Output the (X, Y) coordinate of the center of the cell containing the given text.  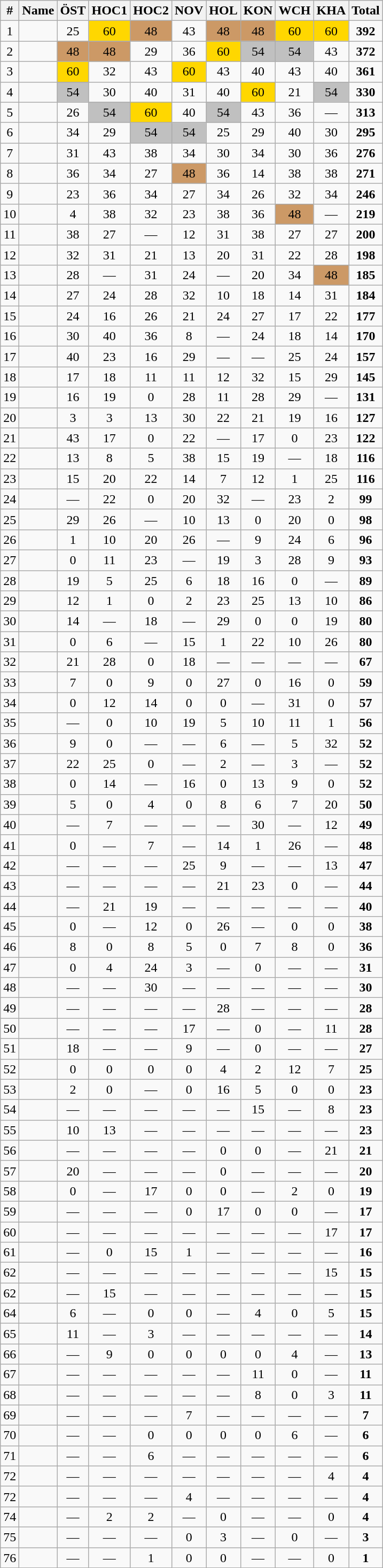
170 (366, 336)
361 (366, 72)
66 (10, 1354)
Total (366, 11)
200 (366, 234)
69 (10, 1415)
127 (366, 418)
392 (366, 31)
Name (38, 11)
WCH (295, 11)
70 (10, 1435)
74 (10, 1517)
42 (10, 865)
177 (366, 316)
61 (10, 1252)
35 (10, 723)
HOC2 (151, 11)
45 (10, 927)
75 (10, 1537)
98 (366, 519)
37 (10, 764)
58 (10, 1191)
313 (366, 112)
KHA (331, 11)
295 (366, 133)
# (10, 11)
276 (366, 153)
131 (366, 397)
122 (366, 438)
68 (10, 1395)
65 (10, 1334)
HOL (223, 11)
KON (258, 11)
HOC1 (110, 11)
246 (366, 194)
53 (10, 1089)
185 (366, 275)
145 (366, 377)
330 (366, 92)
64 (10, 1313)
86 (366, 601)
219 (366, 214)
39 (10, 804)
41 (10, 845)
51 (10, 1049)
372 (366, 51)
198 (366, 255)
184 (366, 296)
71 (10, 1456)
ÖST (73, 11)
55 (10, 1130)
46 (10, 947)
89 (366, 580)
93 (366, 560)
271 (366, 173)
157 (366, 357)
99 (366, 499)
76 (10, 1558)
NOV (189, 11)
33 (10, 682)
96 (366, 540)
